Determine the (X, Y) coordinate at the center of the cell enclosing the given text.  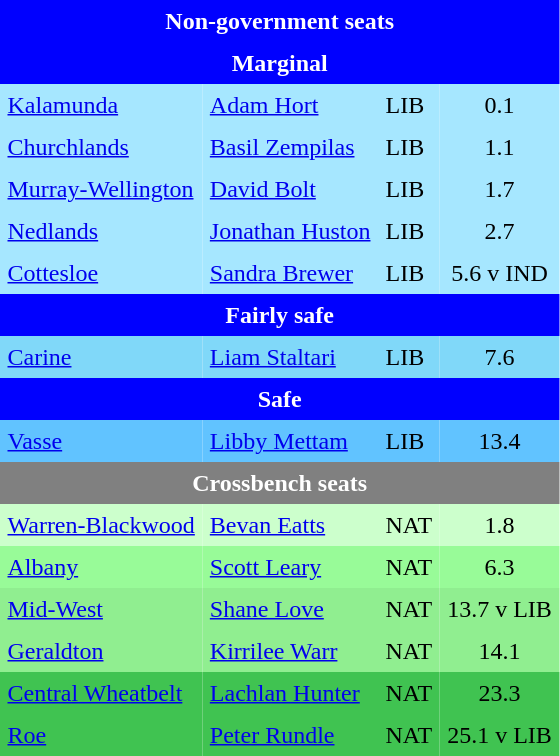
Carine (101, 358)
Scott Leary (290, 568)
Albany (101, 568)
Crossbench seats (280, 484)
Vasse (101, 442)
Geraldton (101, 652)
Basil Zempilas (290, 148)
Safe (280, 400)
Warren-Blackwood (101, 526)
Shane Love (290, 610)
5.6 v IND (500, 274)
Churchlands (101, 148)
14.1 (500, 652)
1.7 (500, 190)
Marginal (280, 64)
Lachlan Hunter (290, 694)
1.8 (500, 526)
Fairly safe (280, 316)
13.7 v LIB (500, 610)
Cottesloe (101, 274)
Kirrilee Warr (290, 652)
Sandra Brewer (290, 274)
Nedlands (101, 232)
Bevan Eatts (290, 526)
1.1 (500, 148)
Central Wheatbelt (101, 694)
Jonathan Huston (290, 232)
13.4 (500, 442)
6.3 (500, 568)
Libby Mettam (290, 442)
David Bolt (290, 190)
Liam Staltari (290, 358)
Kalamunda (101, 106)
7.6 (500, 358)
0.1 (500, 106)
Adam Hort (290, 106)
2.7 (500, 232)
Mid-West (101, 610)
Non-government seats (280, 22)
23.3 (500, 694)
Murray-Wellington (101, 190)
